Capture the cell that displays the provided text and extract its [x, y] central coordinate. 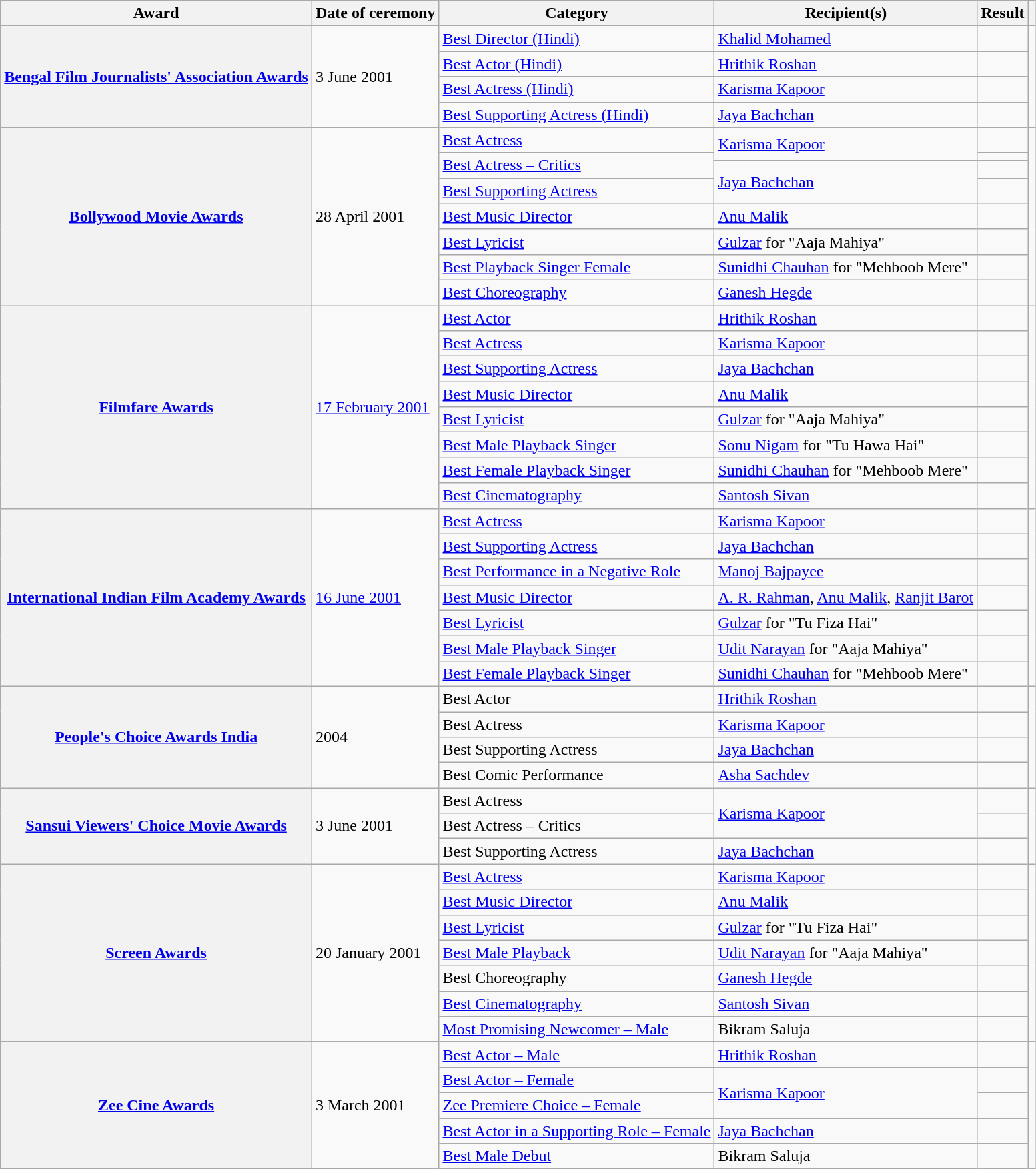
Award [156, 13]
Category [576, 13]
Best Actress (Hindi) [576, 89]
International Indian Film Academy Awards [156, 597]
Best Comic Performance [576, 775]
Best Supporting Actress (Hindi) [576, 115]
Best Director (Hindi) [576, 39]
Filmfare Awards [156, 407]
Best Actor – Female [576, 1080]
17 February 2001 [375, 407]
Best Playback Singer Female [576, 267]
Best Actor in a Supporting Role – Female [576, 1131]
Zee Cine Awards [156, 1105]
Asha Sachdev [846, 775]
16 June 2001 [375, 597]
Result [1003, 13]
A. R. Rahman, Anu Malik, Ranjit Barot [846, 597]
Recipient(s) [846, 13]
3 March 2001 [375, 1105]
Khalid Mohamed [846, 39]
Bollywood Movie Awards [156, 216]
Best Actor – Male [576, 1054]
Best Male Playback [576, 953]
People's Choice Awards India [156, 737]
Sonu Nigam for "Tu Hawa Hai" [846, 445]
Most Promising Newcomer – Male [576, 1029]
Manoj Bajpayee [846, 572]
Best Performance in a Negative Role [576, 572]
Screen Awards [156, 953]
Zee Premiere Choice – Female [576, 1105]
Bengal Film Journalists' Association Awards [156, 77]
Date of ceremony [375, 13]
28 April 2001 [375, 216]
20 January 2001 [375, 953]
Best Actor (Hindi) [576, 64]
2004 [375, 737]
Best Male Debut [576, 1156]
Sansui Viewers' Choice Movie Awards [156, 826]
